Provide the (x, y) coordinate of the cell's center where the given text is located.  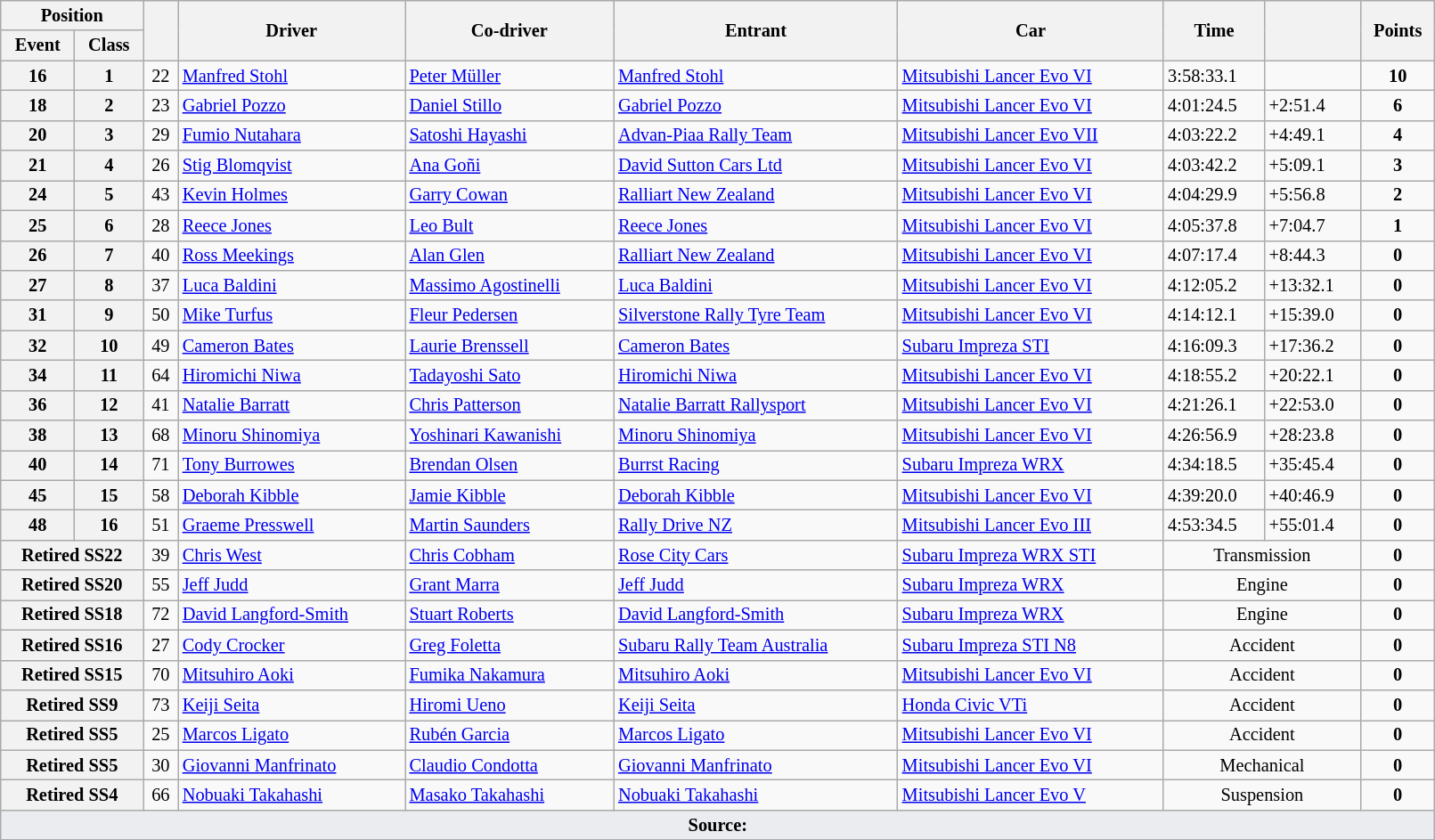
Position (72, 15)
+13:32.1 (1313, 285)
+5:09.1 (1313, 166)
+2:51.4 (1313, 105)
4:05:37.8 (1213, 225)
4:53:34.5 (1213, 525)
Garry Cowan (510, 195)
Tadayoshi Sato (510, 375)
Stig Blomqvist (292, 166)
15 (109, 495)
+4:49.1 (1313, 135)
28 (160, 225)
20 (37, 135)
13 (109, 436)
4:04:29.9 (1213, 195)
68 (160, 436)
Peter Müller (510, 76)
14 (109, 465)
Mitsubishi Lancer Evo V (1031, 795)
Stuart Roberts (510, 615)
+55:01.4 (1313, 525)
4:39:20.0 (1213, 495)
21 (37, 166)
Hiromi Ueno (510, 705)
Fumika Nakamura (510, 675)
11 (109, 375)
Subaru Impreza WRX STI (1031, 555)
Chris Patterson (510, 405)
4:21:26.1 (1213, 405)
Subaru Impreza STI N8 (1031, 645)
Claudio Condotta (510, 765)
Car (1031, 30)
4:03:22.2 (1213, 135)
Daniel Stillo (510, 105)
Rally Drive NZ (755, 525)
4:14:12.1 (1213, 315)
Jamie Kibble (510, 495)
Subaru Rally Team Australia (755, 645)
58 (160, 495)
+5:56.8 (1313, 195)
4:03:42.2 (1213, 166)
48 (37, 525)
Points (1397, 30)
Driver (292, 30)
Grant Marra (510, 585)
Source: (718, 825)
30 (160, 765)
+35:45.4 (1313, 465)
7 (109, 256)
Ross Meekings (292, 256)
55 (160, 585)
Laurie Brenssell (510, 346)
Time (1213, 30)
+22:53.0 (1313, 405)
41 (160, 405)
4:18:55.2 (1213, 375)
23 (160, 105)
Mitsubishi Lancer Evo III (1031, 525)
37 (160, 285)
Co-driver (510, 30)
Mechanical (1261, 765)
Retired SS4 (72, 795)
4:12:05.2 (1213, 285)
73 (160, 705)
+17:36.2 (1313, 346)
43 (160, 195)
38 (37, 436)
Entrant (755, 30)
Brendan Olsen (510, 465)
Masako Takahashi (510, 795)
Cody Crocker (292, 645)
24 (37, 195)
Mitsubishi Lancer Evo VII (1031, 135)
3:58:33.1 (1213, 76)
Tony Burrowes (292, 465)
4:26:56.9 (1213, 436)
Fleur Pedersen (510, 315)
70 (160, 675)
Leo Bult (510, 225)
+8:44.3 (1313, 256)
18 (37, 105)
36 (37, 405)
Advan-Piaa Rally Team (755, 135)
Yoshinari Kawanishi (510, 436)
+7:04.7 (1313, 225)
Chris West (292, 555)
Retired SS22 (72, 555)
+28:23.8 (1313, 436)
4:34:18.5 (1213, 465)
Natalie Barratt (292, 405)
45 (37, 495)
Martin Saunders (510, 525)
8 (109, 285)
72 (160, 615)
34 (37, 375)
Mike Turfus (292, 315)
Retired SS16 (72, 645)
+20:22.1 (1313, 375)
Rubén Garcia (510, 735)
Silverstone Rally Tyre Team (755, 315)
4:01:24.5 (1213, 105)
Burrst Racing (755, 465)
12 (109, 405)
31 (37, 315)
+40:46.9 (1313, 495)
Ana Goñi (510, 166)
39 (160, 555)
9 (109, 315)
4:07:17.4 (1213, 256)
Graeme Presswell (292, 525)
Suspension (1261, 795)
Natalie Barratt Rallysport (755, 405)
49 (160, 346)
51 (160, 525)
5 (109, 195)
Rose City Cars (755, 555)
50 (160, 315)
Retired SS20 (72, 585)
Satoshi Hayashi (510, 135)
64 (160, 375)
Retired SS18 (72, 615)
Retired SS15 (72, 675)
Alan Glen (510, 256)
Subaru Impreza STI (1031, 346)
Honda Civic VTi (1031, 705)
Massimo Agostinelli (510, 285)
Chris Cobham (510, 555)
+15:39.0 (1313, 315)
Transmission (1261, 555)
71 (160, 465)
Greg Foletta (510, 645)
Event (37, 45)
David Sutton Cars Ltd (755, 166)
22 (160, 76)
Fumio Nutahara (292, 135)
Kevin Holmes (292, 195)
Retired SS9 (72, 705)
29 (160, 135)
Class (109, 45)
32 (37, 346)
66 (160, 795)
4:16:09.3 (1213, 346)
